Capture the cell that displays the provided text and extract its (x, y) central coordinate. 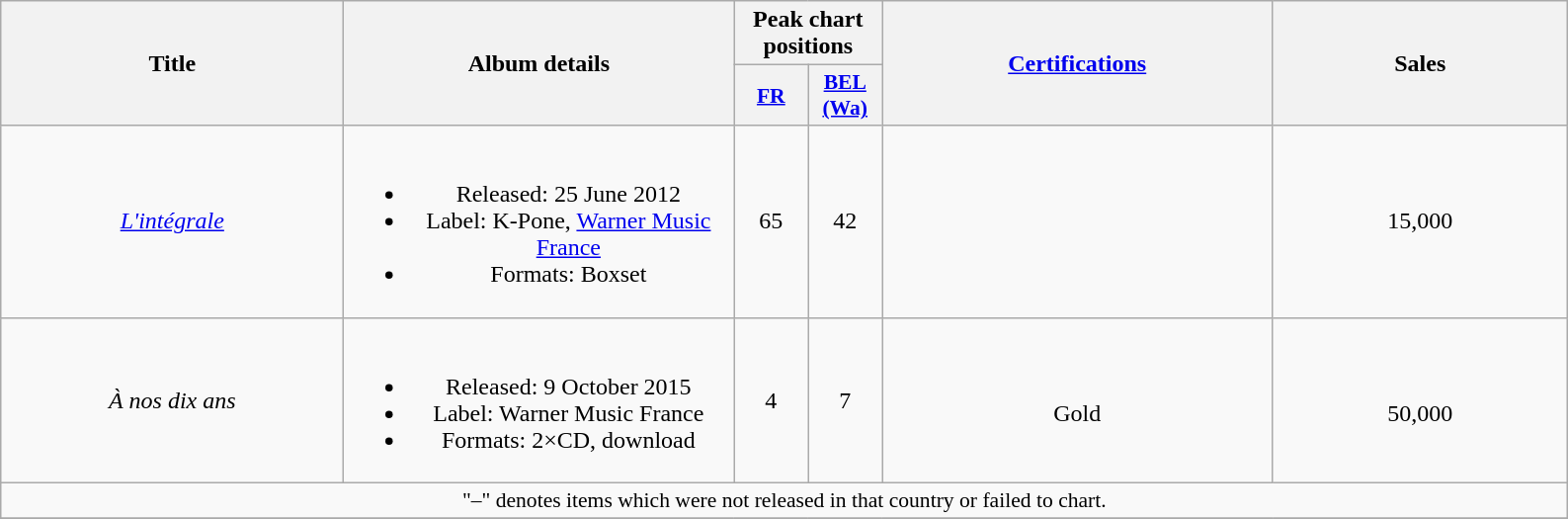
65 (771, 221)
Released: 25 June 2012Label: K-Pone, Warner Music FranceFormats: Boxset (539, 221)
L'intégrale (172, 221)
Gold (1077, 399)
50,000 (1421, 399)
"–" denotes items which were not released in that country or failed to chart. (784, 500)
Sales (1421, 63)
BEL(Wa) (846, 95)
À nos dix ans (172, 399)
Peak chart positions (808, 34)
4 (771, 399)
FR (771, 95)
15,000 (1421, 221)
Released: 9 October 2015Label: Warner Music FranceFormats: 2×CD, download (539, 399)
Title (172, 63)
Certifications (1077, 63)
42 (846, 221)
Album details (539, 63)
7 (846, 399)
